Search for the cell housing the specified text and yield its (x, y) center coordinate. 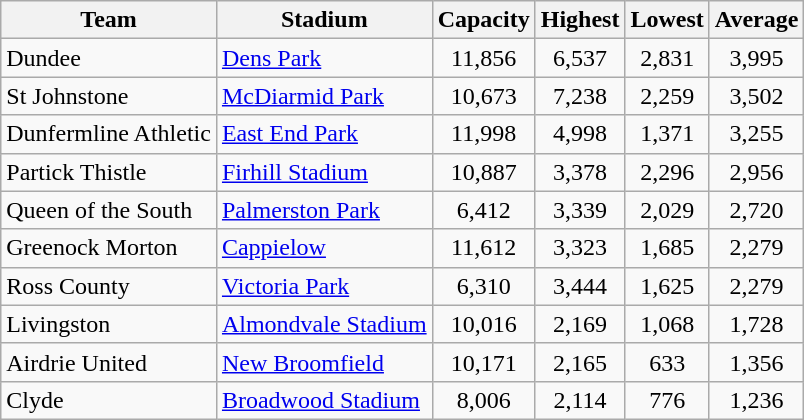
1,728 (756, 324)
10,673 (484, 96)
1,356 (756, 362)
2,831 (667, 58)
Clyde (109, 400)
2,114 (580, 400)
2,169 (580, 324)
11,998 (484, 134)
1,371 (667, 134)
10,171 (484, 362)
Dundee (109, 58)
6,412 (484, 210)
Dunfermline Athletic (109, 134)
3,255 (756, 134)
10,887 (484, 172)
3,378 (580, 172)
Stadium (324, 20)
Palmerston Park (324, 210)
8,006 (484, 400)
Capacity (484, 20)
St Johnstone (109, 96)
3,339 (580, 210)
Victoria Park (324, 286)
3,444 (580, 286)
2,296 (667, 172)
3,323 (580, 248)
1,236 (756, 400)
776 (667, 400)
2,029 (667, 210)
4,998 (580, 134)
Dens Park (324, 58)
Livingston (109, 324)
Ross County (109, 286)
6,310 (484, 286)
Firhill Stadium (324, 172)
2,165 (580, 362)
Highest (580, 20)
11,612 (484, 248)
2,956 (756, 172)
6,537 (580, 58)
Airdrie United (109, 362)
Average (756, 20)
3,995 (756, 58)
Team (109, 20)
Queen of the South (109, 210)
2,720 (756, 210)
East End Park (324, 134)
Greenock Morton (109, 248)
Broadwood Stadium (324, 400)
3,502 (756, 96)
McDiarmid Park (324, 96)
Cappielow (324, 248)
7,238 (580, 96)
10,016 (484, 324)
1,685 (667, 248)
Partick Thistle (109, 172)
11,856 (484, 58)
New Broomfield (324, 362)
Lowest (667, 20)
Almondvale Stadium (324, 324)
1,625 (667, 286)
2,259 (667, 96)
633 (667, 362)
1,068 (667, 324)
